Provide the [x, y] coordinate of the cell's center where the given text is located.  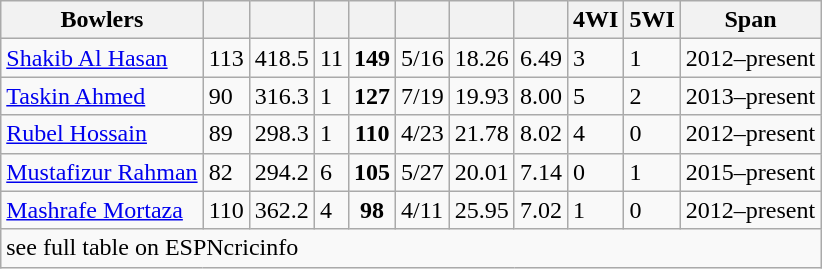
4/23 [423, 134]
7/19 [423, 96]
89 [226, 134]
Span [750, 20]
298.3 [282, 134]
4/11 [423, 210]
8.00 [540, 96]
4WI [595, 20]
5 [595, 96]
98 [372, 210]
21.78 [482, 134]
2015–present [750, 172]
18.26 [482, 58]
Rubel Hossain [102, 134]
Mustafizur Rahman [102, 172]
25.95 [482, 210]
418.5 [282, 58]
5/27 [423, 172]
see full table on ESPNcricinfo [411, 248]
316.3 [282, 96]
11 [331, 58]
Shakib Al Hasan [102, 58]
5WI [652, 20]
5/16 [423, 58]
105 [372, 172]
2013–present [750, 96]
90 [226, 96]
6 [331, 172]
8.02 [540, 134]
19.93 [482, 96]
Taskin Ahmed [102, 96]
7.02 [540, 210]
Bowlers [102, 20]
113 [226, 58]
294.2 [282, 172]
7.14 [540, 172]
6.49 [540, 58]
149 [372, 58]
20.01 [482, 172]
2 [652, 96]
82 [226, 172]
3 [595, 58]
362.2 [282, 210]
127 [372, 96]
Mashrafe Mortaza [102, 210]
